Search for the cell housing the specified text and yield its [x, y] center coordinate. 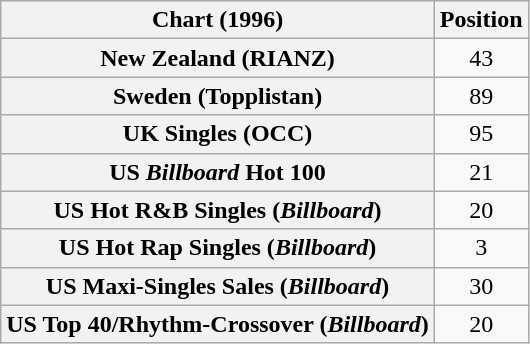
21 [481, 172]
US Hot Rap Singles (Billboard) [218, 248]
UK Singles (OCC) [218, 134]
US Hot R&B Singles (Billboard) [218, 210]
US Top 40/Rhythm-Crossover (Billboard) [218, 324]
Chart (1996) [218, 20]
Sweden (Topplistan) [218, 96]
30 [481, 286]
US Maxi-Singles Sales (Billboard) [218, 286]
89 [481, 96]
43 [481, 58]
Position [481, 20]
95 [481, 134]
US Billboard Hot 100 [218, 172]
New Zealand (RIANZ) [218, 58]
3 [481, 248]
